Detect which cell encompasses the target text, then output its (x, y) center coordinate. 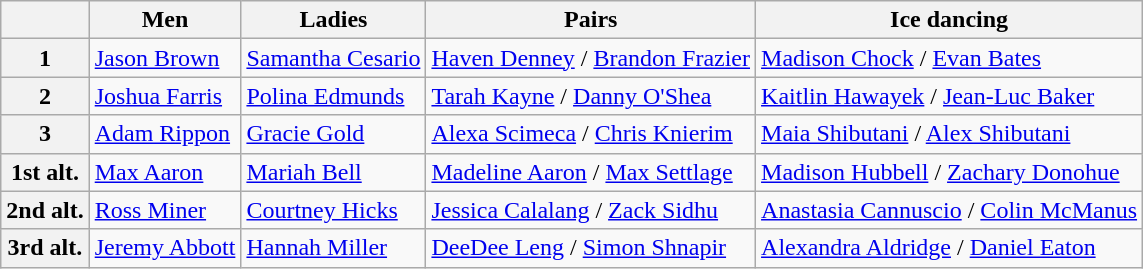
Tarah Kayne / Danny O'Shea (591, 96)
Madison Hubbell / Zachary Donohue (950, 172)
3rd alt. (45, 248)
Ice dancing (950, 20)
Gracie Gold (334, 134)
Maia Shibutani / Alex Shibutani (950, 134)
Madeline Aaron / Max Settlage (591, 172)
Anastasia Cannuscio / Colin McManus (950, 210)
Courtney Hicks (334, 210)
Mariah Bell (334, 172)
Kaitlin Hawayek / Jean-Luc Baker (950, 96)
Jason Brown (165, 58)
Hannah Miller (334, 248)
Men (165, 20)
Jessica Calalang / Zack Sidhu (591, 210)
DeeDee Leng / Simon Shnapir (591, 248)
Ross Miner (165, 210)
Joshua Farris (165, 96)
Samantha Cesario (334, 58)
Polina Edmunds (334, 96)
1 (45, 58)
Max Aaron (165, 172)
1st alt. (45, 172)
Alexandra Aldridge / Daniel Eaton (950, 248)
Jeremy Abbott (165, 248)
Alexa Scimeca / Chris Knierim (591, 134)
Haven Denney / Brandon Frazier (591, 58)
Pairs (591, 20)
Madison Chock / Evan Bates (950, 58)
3 (45, 134)
2 (45, 96)
Ladies (334, 20)
Adam Rippon (165, 134)
2nd alt. (45, 210)
